Locate the cell with the specified text and output its (X, Y) center coordinate. 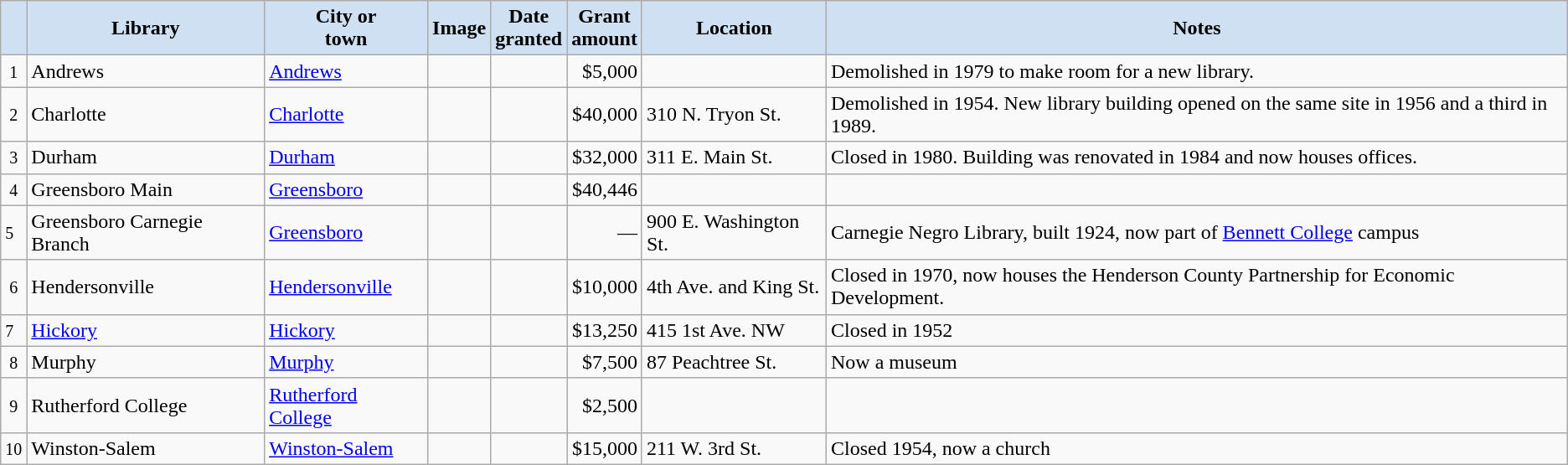
4 (13, 189)
Greensboro Main (146, 189)
Carnegie Negro Library, built 1924, now part of Bennett College campus (1196, 233)
5 (13, 233)
$5,000 (605, 71)
$32,000 (605, 158)
Closed in 1952 (1196, 330)
3 (13, 158)
10 (13, 448)
— (605, 233)
Notes (1196, 28)
1 (13, 71)
$40,000 (605, 114)
900 E. Washington St. (734, 233)
$2,500 (605, 406)
Greensboro Carnegie Branch (146, 233)
8 (13, 362)
City ortown (347, 28)
6 (13, 287)
$10,000 (605, 287)
Dategranted (529, 28)
$13,250 (605, 330)
Closed in 1980. Building was renovated in 1984 and now houses offices. (1196, 158)
$7,500 (605, 362)
9 (13, 406)
211 W. 3rd St. (734, 448)
415 1st Ave. NW (734, 330)
Closed in 1970, now houses the Henderson County Partnership for Economic Development. (1196, 287)
Demolished in 1954. New library building opened on the same site in 1956 and a third in 1989. (1196, 114)
Library (146, 28)
2 (13, 114)
87 Peachtree St. (734, 362)
310 N. Tryon St. (734, 114)
4th Ave. and King St. (734, 287)
$40,446 (605, 189)
7 (13, 330)
Demolished in 1979 to make room for a new library. (1196, 71)
Now a museum (1196, 362)
Closed 1954, now a church (1196, 448)
Grantamount (605, 28)
311 E. Main St. (734, 158)
Image (459, 28)
Location (734, 28)
$15,000 (605, 448)
